For the text-containing cell, return its midpoint in (x, y) coordinate format. 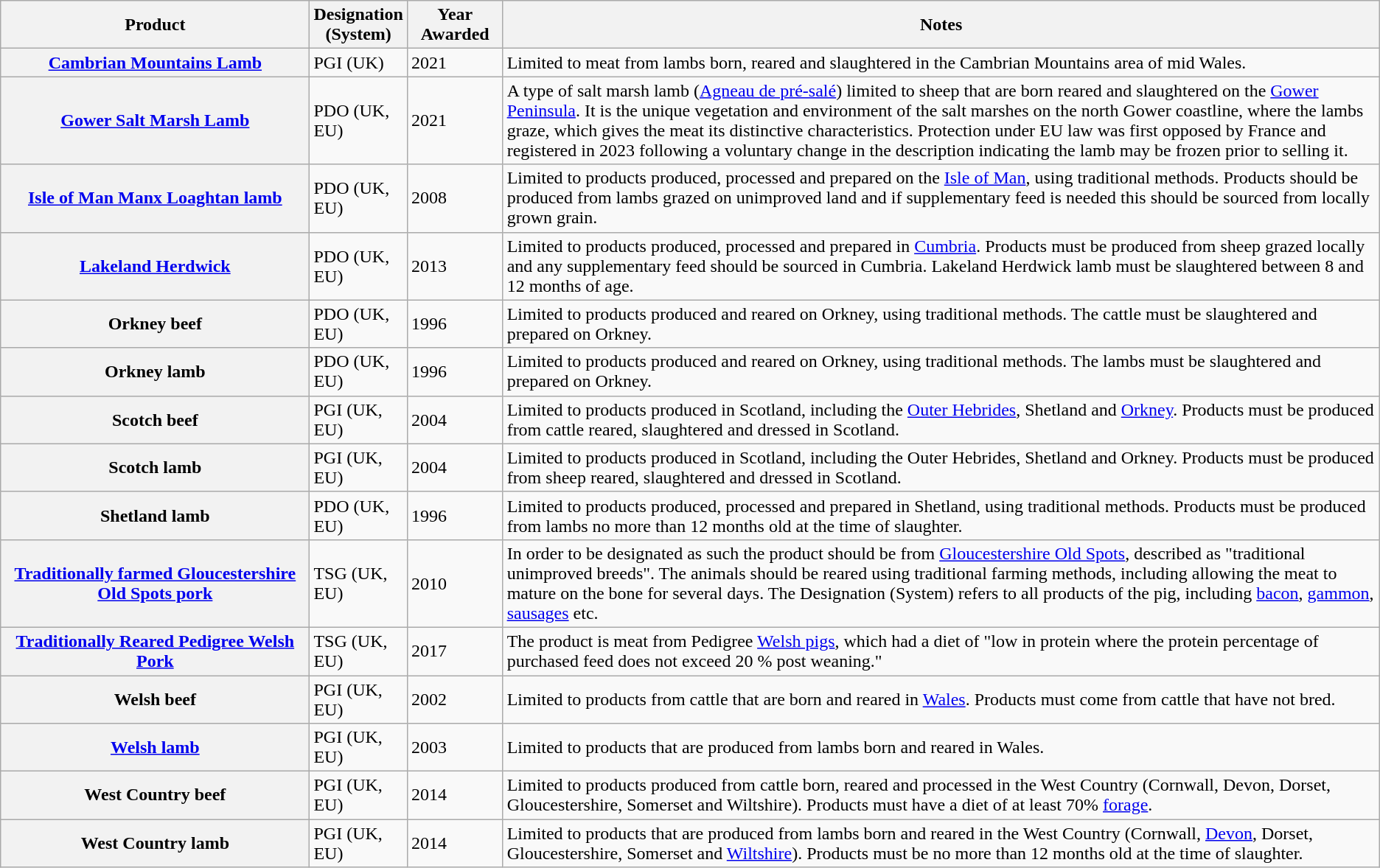
Notes (941, 25)
Welsh beef (155, 699)
Limited to products produced and reared on Orkney, using traditional methods. The lambs must be slaughtered and prepared on Orkney. (941, 371)
2008 (455, 198)
Limited to meat from lambs born, reared and slaughtered in the Cambrian Mountains area of mid Wales. (941, 63)
Orkney beef (155, 324)
Limited to products from cattle that are born and reared in Wales. Products must come from cattle that have not bred. (941, 699)
Lakeland Herdwick (155, 266)
2013 (455, 266)
Welsh lamb (155, 747)
Scotch beef (155, 420)
Traditionally farmed Gloucestershire Old Spots pork (155, 584)
Year Awarded (455, 25)
Limited to products that are produced from lambs born and reared in Wales. (941, 747)
Product (155, 25)
Gower Salt Marsh Lamb (155, 121)
Designation (System) (358, 25)
West Country beef (155, 796)
2010 (455, 584)
Scotch lamb (155, 467)
Cambrian Mountains Lamb (155, 63)
West Country lamb (155, 843)
Traditionally Reared Pedigree Welsh Pork (155, 651)
2002 (455, 699)
2003 (455, 747)
Isle of Man Manx Loaghtan lamb (155, 198)
Limited to products produced and reared on Orkney, using traditional methods. The cattle must be slaughtered and prepared on Orkney. (941, 324)
2017 (455, 651)
Shetland lamb (155, 516)
PGI (UK) (358, 63)
Orkney lamb (155, 371)
